Determine the [x, y] coordinate at the center of the cell enclosing the given text.  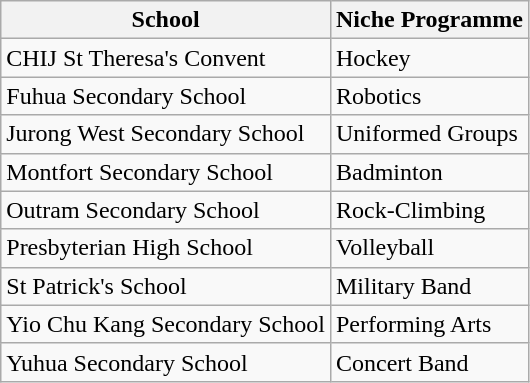
Uniformed Groups [429, 134]
Badminton [429, 172]
Rock-Climbing [429, 210]
Hockey [429, 58]
Niche Programme [429, 20]
Yuhua Secondary School [166, 362]
Volleyball [429, 248]
Outram Secondary School [166, 210]
CHIJ St Theresa's Convent [166, 58]
Jurong West Secondary School [166, 134]
St Patrick's School [166, 286]
Presbyterian High School [166, 248]
Concert Band [429, 362]
Montfort Secondary School [166, 172]
Robotics [429, 96]
Military Band [429, 286]
Yio Chu Kang Secondary School [166, 324]
Performing Arts [429, 324]
Fuhua Secondary School [166, 96]
School [166, 20]
